From the cell containing the given text, extract its center point as (X, Y) coordinate. 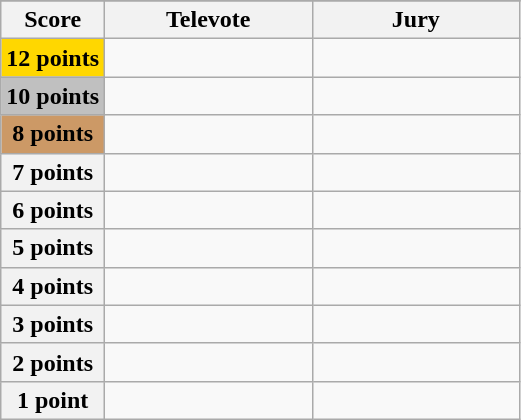
7 points (53, 172)
Score (53, 20)
Jury (416, 20)
3 points (53, 324)
12 points (53, 58)
4 points (53, 286)
Televote (209, 20)
6 points (53, 210)
1 point (53, 400)
8 points (53, 134)
2 points (53, 362)
5 points (53, 248)
10 points (53, 96)
